From the cell containing the given text, extract its center point as (x, y) coordinate. 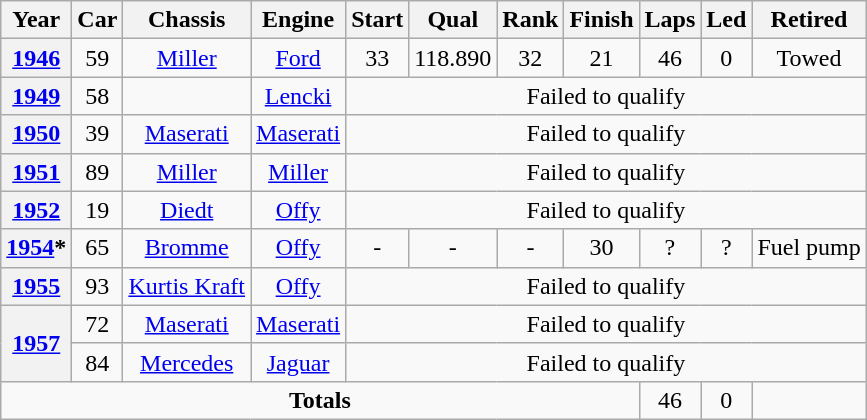
Mercedes (187, 362)
32 (530, 58)
89 (98, 172)
Diedt (187, 210)
1946 (36, 58)
1955 (36, 286)
93 (98, 286)
1949 (36, 96)
Towed (809, 58)
84 (98, 362)
72 (98, 324)
Lencki (298, 96)
33 (378, 58)
19 (98, 210)
Kurtis Kraft (187, 286)
Year (36, 20)
1950 (36, 134)
1957 (36, 343)
Engine (298, 20)
1952 (36, 210)
Qual (453, 20)
Chassis (187, 20)
59 (98, 58)
Retired (809, 20)
Laps (670, 20)
39 (98, 134)
Rank (530, 20)
Fuel pump (809, 248)
Finish (602, 20)
58 (98, 96)
118.890 (453, 58)
Led (726, 20)
Car (98, 20)
30 (602, 248)
1951 (36, 172)
65 (98, 248)
21 (602, 58)
1954* (36, 248)
Jaguar (298, 362)
Totals (320, 400)
Ford (298, 58)
Start (378, 20)
Bromme (187, 248)
